Extract the [x, y] coordinate from the center of the cell holding the provided text.  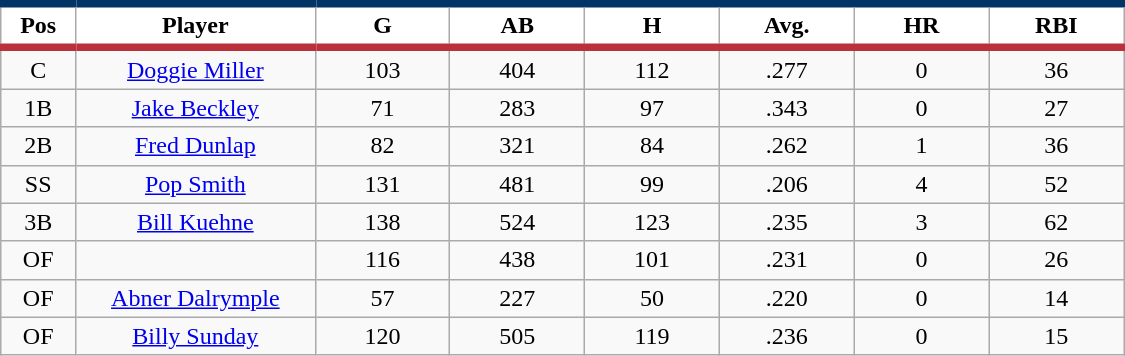
15 [1056, 336]
404 [518, 68]
62 [1056, 222]
Avg. [786, 26]
116 [382, 260]
C [38, 68]
82 [382, 146]
57 [382, 298]
123 [652, 222]
Billy Sunday [196, 336]
.231 [786, 260]
3 [922, 222]
3B [38, 222]
97 [652, 108]
RBI [1056, 26]
438 [518, 260]
50 [652, 298]
.343 [786, 108]
Fred Dunlap [196, 146]
112 [652, 68]
120 [382, 336]
.277 [786, 68]
.220 [786, 298]
.235 [786, 222]
481 [518, 184]
138 [382, 222]
52 [1056, 184]
524 [518, 222]
G [382, 26]
505 [518, 336]
27 [1056, 108]
99 [652, 184]
Doggie Miller [196, 68]
14 [1056, 298]
119 [652, 336]
1 [922, 146]
Jake Beckley [196, 108]
.236 [786, 336]
283 [518, 108]
1B [38, 108]
Player [196, 26]
SS [38, 184]
26 [1056, 260]
103 [382, 68]
Pos [38, 26]
84 [652, 146]
.262 [786, 146]
AB [518, 26]
Pop Smith [196, 184]
227 [518, 298]
131 [382, 184]
.206 [786, 184]
H [652, 26]
2B [38, 146]
101 [652, 260]
Bill Kuehne [196, 222]
4 [922, 184]
Abner Dalrymple [196, 298]
HR [922, 26]
321 [518, 146]
71 [382, 108]
